Locate the cell with the specified text and output its (X, Y) center coordinate. 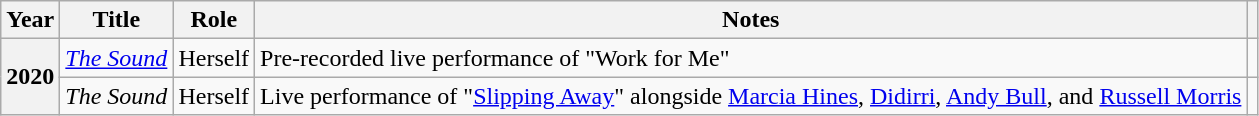
Notes (751, 20)
Role (214, 20)
Title (116, 20)
Year (30, 20)
Pre-recorded live performance of "Work for Me" (751, 58)
Live performance of "Slipping Away" alongside Marcia Hines, Didirri, Andy Bull, and Russell Morris (751, 96)
2020 (30, 77)
